Return [X, Y] of the center of cell containing provided text 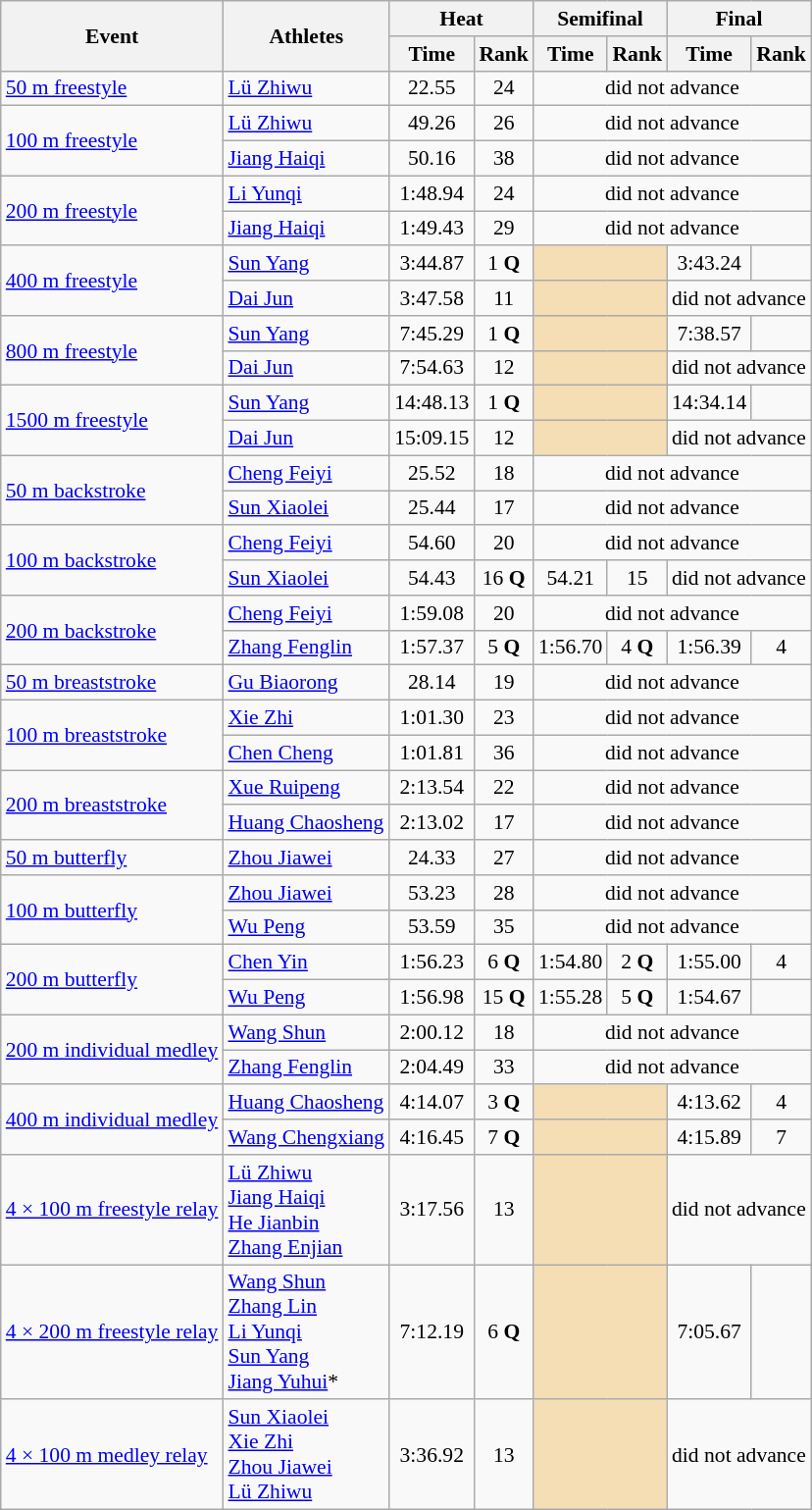
36 [504, 753]
7:45.29 [431, 334]
200 m individual medley [112, 1050]
Sun XiaoleiXie ZhiZhou JiaweiLü Zhiwu [306, 1455]
200 m breaststroke [112, 805]
1:01.81 [431, 753]
2:13.54 [431, 788]
25.44 [431, 508]
7 [781, 1137]
50 m butterfly [112, 858]
22 [504, 788]
Athletes [306, 35]
1:56.98 [431, 998]
7:54.63 [431, 368]
100 m breaststroke [112, 736]
1:54.80 [571, 963]
15 Q [504, 998]
22.55 [431, 88]
2:13.02 [431, 823]
1:56.70 [571, 648]
7:38.57 [709, 334]
23 [504, 718]
1:56.39 [709, 648]
1:48.94 [431, 193]
4 Q [637, 648]
1:54.67 [709, 998]
3:17.56 [431, 1210]
3:47.58 [431, 298]
Wang Chengxiang [306, 1137]
27 [504, 858]
1:49.43 [431, 229]
Event [112, 35]
1:56.23 [431, 963]
4:16.45 [431, 1137]
Final [739, 19]
Xue Ruipeng [306, 788]
1:55.28 [571, 998]
33 [504, 1067]
100 m freestyle [112, 141]
49.26 [431, 124]
3 Q [504, 1103]
400 m individual medley [112, 1120]
1:55.00 [709, 963]
Semifinal [600, 19]
100 m butterfly [112, 911]
19 [504, 683]
4 × 200 m freestyle relay [112, 1332]
3:43.24 [709, 264]
15:09.15 [431, 439]
11 [504, 298]
4:15.89 [709, 1137]
Heat [461, 19]
200 m butterfly [112, 979]
Wang Shun [306, 1032]
28.14 [431, 683]
1:57.37 [431, 648]
25.52 [431, 473]
53.23 [431, 893]
Xie Zhi [306, 718]
4:13.62 [709, 1103]
3:36.92 [431, 1455]
Chen Yin [306, 963]
2 Q [637, 963]
Li Yunqi [306, 193]
14:34.14 [709, 403]
Lü ZhiwuJiang HaiqiHe JianbinZhang Enjian [306, 1210]
54.43 [431, 578]
28 [504, 893]
50 m breaststroke [112, 683]
16 Q [504, 578]
4 × 100 m freestyle relay [112, 1210]
26 [504, 124]
53.59 [431, 927]
400 m freestyle [112, 281]
54.21 [571, 578]
35 [504, 927]
3:44.87 [431, 264]
7:12.19 [431, 1332]
Wang ShunZhang LinLi YunqiSun YangJiang Yuhui* [306, 1332]
7 Q [504, 1137]
1:01.30 [431, 718]
2:04.49 [431, 1067]
200 m backstroke [112, 630]
100 m backstroke [112, 561]
Chen Cheng [306, 753]
4:14.07 [431, 1103]
50 m freestyle [112, 88]
54.60 [431, 544]
14:48.13 [431, 403]
50.16 [431, 159]
2:00.12 [431, 1032]
24.33 [431, 858]
800 m freestyle [112, 351]
4 × 100 m medley relay [112, 1455]
1500 m freestyle [112, 420]
1:59.08 [431, 613]
38 [504, 159]
Gu Biaorong [306, 683]
200 m freestyle [112, 210]
7:05.67 [709, 1332]
50 m backstroke [112, 491]
29 [504, 229]
15 [637, 578]
